Identify which cell holds the provided text, then report its (X, Y) central coordinate. 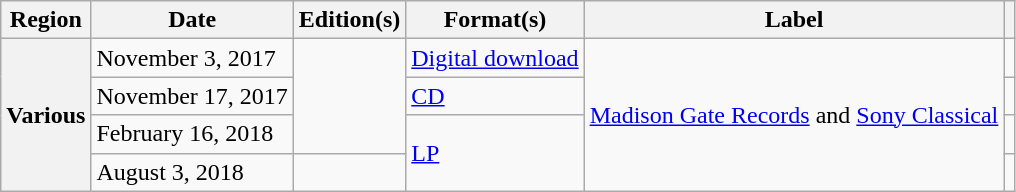
Madison Gate Records and Sony Classical (794, 115)
Format(s) (495, 20)
Label (794, 20)
November 3, 2017 (192, 58)
August 3, 2018 (192, 172)
CD (495, 96)
LP (495, 153)
Region (46, 20)
Edition(s) (349, 20)
Various (46, 115)
November 17, 2017 (192, 96)
February 16, 2018 (192, 134)
Digital download (495, 58)
Date (192, 20)
